For the text-containing cell, return its midpoint in (X, Y) coordinate format. 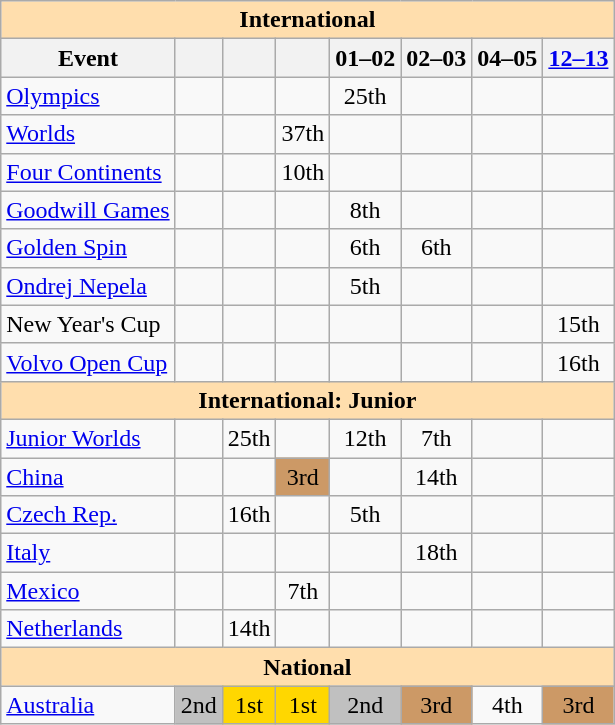
15th (578, 324)
18th (436, 553)
National (308, 667)
Mexico (88, 591)
Four Continents (88, 172)
Goodwill Games (88, 210)
Czech Rep. (88, 515)
04–05 (508, 58)
01–02 (366, 58)
02–03 (436, 58)
10th (303, 172)
New Year's Cup (88, 324)
Netherlands (88, 629)
China (88, 477)
Olympics (88, 96)
International: Junior (308, 400)
4th (508, 705)
Volvo Open Cup (88, 362)
International (308, 20)
Ondrej Nepela (88, 286)
Junior Worlds (88, 438)
Event (88, 58)
12–13 (578, 58)
Worlds (88, 134)
Golden Spin (88, 248)
Australia (88, 705)
12th (366, 438)
37th (303, 134)
Italy (88, 553)
8th (366, 210)
